Search for the cell housing the specified text and yield its (x, y) center coordinate. 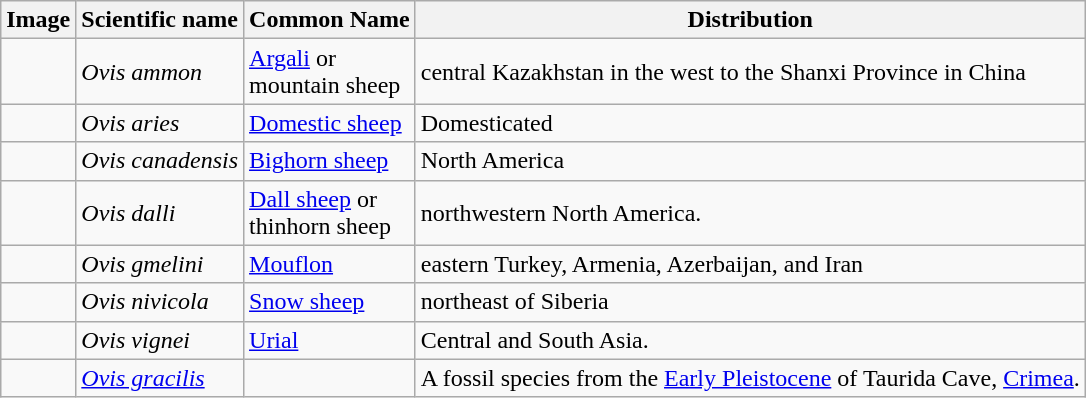
Image (38, 20)
Ovis aries (160, 123)
Ovis nivicola (160, 302)
Ovis dalli (160, 212)
Mouflon (330, 264)
Domestic sheep (330, 123)
Common Name (330, 20)
northwestern North America. (750, 212)
Argali ormountain sheep (330, 72)
Urial (330, 340)
North America (750, 161)
Distribution (750, 20)
Central and South Asia. (750, 340)
Bighorn sheep (330, 161)
Snow sheep (330, 302)
Ovis gracilis (160, 378)
A fossil species from the Early Pleistocene of Taurida Cave, Crimea. (750, 378)
northeast of Siberia (750, 302)
Ovis gmelini (160, 264)
central Kazakhstan in the west to the Shanxi Province in China (750, 72)
eastern Turkey, Armenia, Azerbaijan, and Iran (750, 264)
Domesticated (750, 123)
Ovis ammon (160, 72)
Ovis canadensis (160, 161)
Dall sheep orthinhorn sheep (330, 212)
Scientific name (160, 20)
Ovis vignei (160, 340)
